Return the (X, Y) coordinate for the center point of the cell that contains the specified text.  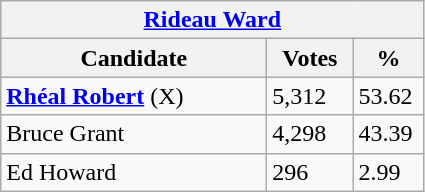
4,298 (310, 134)
Candidate (134, 58)
296 (310, 172)
Ed Howard (134, 172)
5,312 (310, 96)
Votes (310, 58)
Bruce Grant (134, 134)
Rhéal Robert (X) (134, 96)
Rideau Ward (212, 20)
43.39 (388, 134)
53.62 (388, 96)
2.99 (388, 172)
% (388, 58)
